Search for the cell housing the specified text and yield its (x, y) center coordinate. 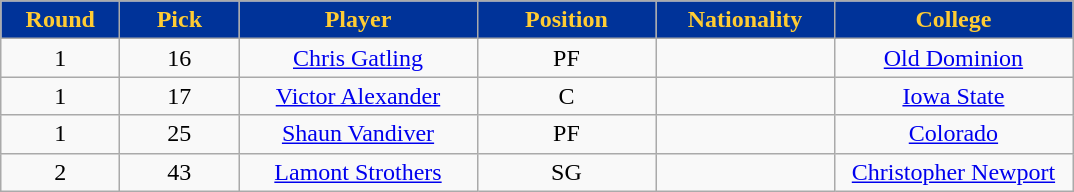
2 (60, 172)
Nationality (746, 20)
Player (358, 20)
College (953, 20)
Lamont Strothers (358, 172)
17 (180, 96)
SG (566, 172)
Victor Alexander (358, 96)
Colorado (953, 134)
C (566, 96)
Christopher Newport (953, 172)
43 (180, 172)
Chris Gatling (358, 58)
Shaun Vandiver (358, 134)
Position (566, 20)
16 (180, 58)
Pick (180, 20)
Old Dominion (953, 58)
Iowa State (953, 96)
25 (180, 134)
Round (60, 20)
